From the cell containing the given text, extract its center point as [X, Y] coordinate. 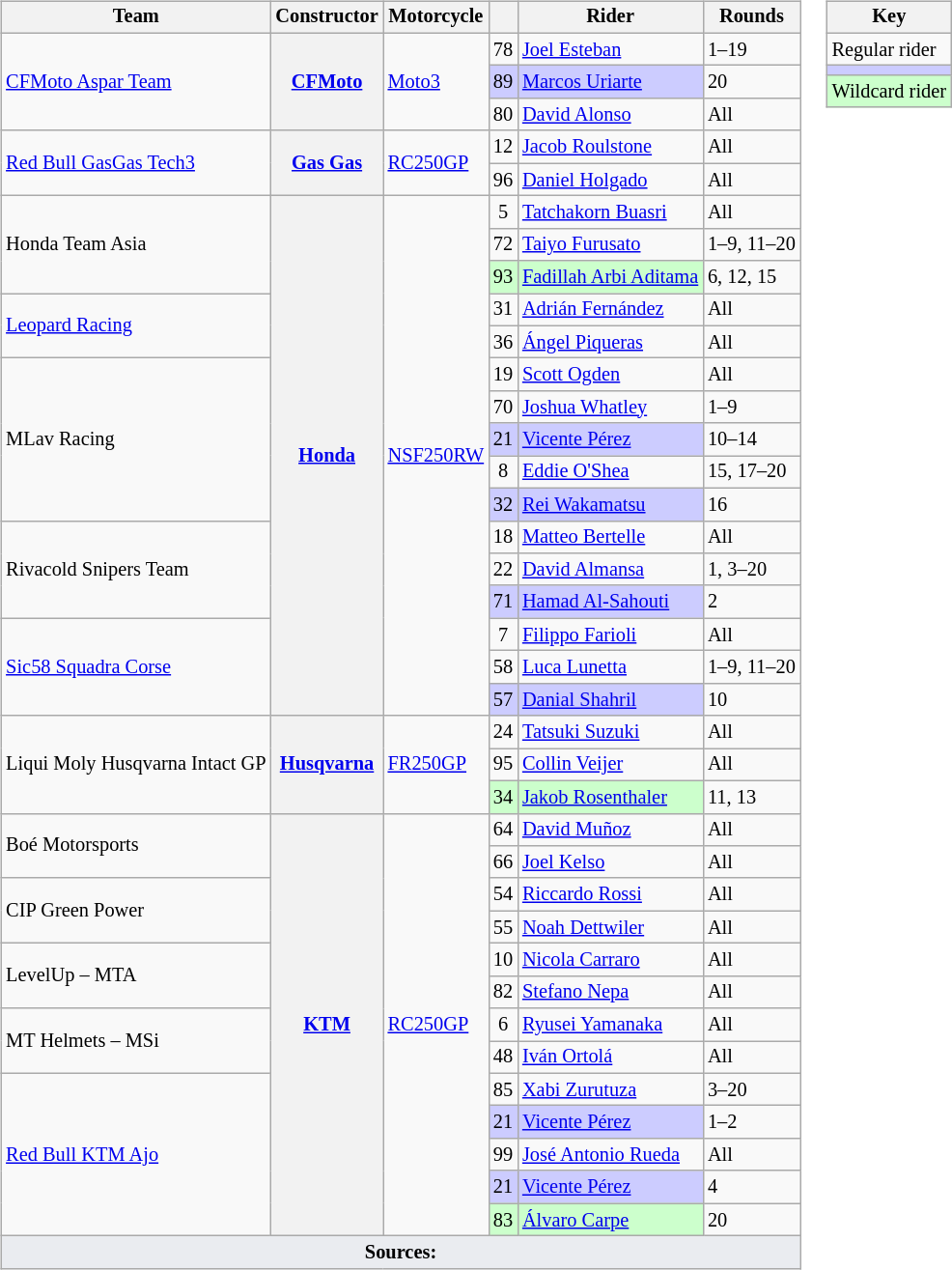
Rivacold Snipers Team [135, 570]
Team [135, 17]
19 [503, 375]
7 [503, 635]
64 [503, 830]
Tatsuki Suzuki [610, 732]
Marcos Uriarte [610, 82]
Matteo Bertelle [610, 537]
3–20 [751, 1089]
Ángel Piqueras [610, 342]
LevelUp – MTA [135, 975]
16 [751, 504]
Riccardo Rossi [610, 894]
82 [503, 992]
David Alonso [610, 115]
18 [503, 537]
Ryusei Yamanaka [610, 1025]
24 [503, 732]
31 [503, 310]
Jacob Roulstone [610, 147]
Key [889, 17]
Collin Veijer [610, 765]
Constructor [326, 17]
58 [503, 667]
FR250GP [436, 765]
Joshua Whatley [610, 408]
David Muñoz [610, 830]
Hamad Al-Sahouti [610, 602]
Rei Wakamatsu [610, 504]
Leopard Racing [135, 326]
11, 13 [751, 797]
32 [503, 504]
80 [503, 115]
1, 3–20 [751, 570]
Husqvarna [326, 765]
57 [503, 699]
1–19 [751, 49]
Jakob Rosenthaler [610, 797]
22 [503, 570]
Red Bull KTM Ajo [135, 1154]
Iván Ortolá [610, 1058]
Adrián Fernández [610, 310]
Scott Ogden [610, 375]
Regular rider [889, 49]
Nicola Carraro [610, 960]
Liqui Moly Husqvarna Intact GP [135, 765]
6, 12, 15 [751, 277]
Stefano Nepa [610, 992]
Daniel Holgado [610, 180]
66 [503, 862]
Motorcycle [436, 17]
CIP Green Power [135, 910]
David Almansa [610, 570]
89 [503, 82]
Joel Esteban [610, 49]
Honda Team Asia [135, 245]
Honda [326, 456]
70 [503, 408]
1–9 [751, 408]
96 [503, 180]
Luca Lunetta [610, 667]
78 [503, 49]
15, 17–20 [751, 472]
Sources: [400, 1253]
10–14 [751, 439]
93 [503, 277]
Gas Gas [326, 162]
4 [751, 1187]
85 [503, 1089]
Filippo Farioli [610, 635]
Eddie O'Shea [610, 472]
6 [503, 1025]
5 [503, 212]
Álvaro Carpe [610, 1220]
Joel Kelso [610, 862]
Danial Shahril [610, 699]
Rider [610, 17]
José Antonio Rueda [610, 1155]
1–2 [751, 1122]
Moto3 [436, 81]
Fadillah Arbi Aditama [610, 277]
KTM [326, 1025]
CFMoto [326, 81]
34 [503, 797]
55 [503, 927]
MT Helmets – MSi [135, 1041]
Tatchakorn Buasri [610, 212]
Boé Motorsports [135, 846]
Rounds [751, 17]
Xabi Zurutuza [610, 1089]
MLav Racing [135, 439]
8 [503, 472]
Red Bull GasGas Tech3 [135, 162]
99 [503, 1155]
CFMoto Aspar Team [135, 81]
54 [503, 894]
71 [503, 602]
95 [503, 765]
NSF250RW [436, 456]
2 [751, 602]
12 [503, 147]
72 [503, 244]
48 [503, 1058]
Taiyo Furusato [610, 244]
83 [503, 1220]
Sic58 Squadra Corse [135, 666]
36 [503, 342]
Wildcard rider [889, 92]
Noah Dettwiler [610, 927]
